Locate the cell with the specified text and output its (x, y) center coordinate. 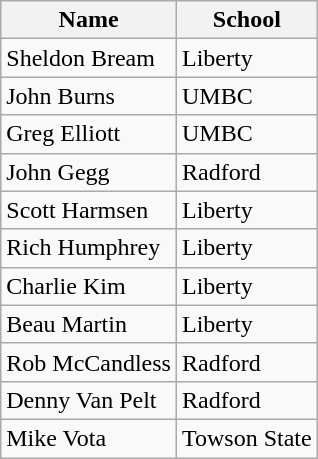
John Gegg (89, 172)
School (246, 20)
Sheldon Bream (89, 58)
Scott Harmsen (89, 210)
Towson State (246, 438)
John Burns (89, 96)
Denny Van Pelt (89, 400)
Rob McCandless (89, 362)
Greg Elliott (89, 134)
Mike Vota (89, 438)
Name (89, 20)
Charlie Kim (89, 286)
Rich Humphrey (89, 248)
Beau Martin (89, 324)
